Pinpoint the cell where the given text exists, returning its [X, Y] midpoint coordinate. 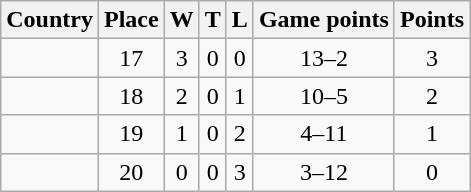
17 [131, 58]
Country [50, 20]
Place [131, 20]
T [212, 20]
19 [131, 134]
Points [432, 20]
4–11 [324, 134]
L [240, 20]
10–5 [324, 96]
3–12 [324, 172]
20 [131, 172]
18 [131, 96]
13–2 [324, 58]
Game points [324, 20]
W [182, 20]
